Output the (x, y) coordinate of the center of the cell containing the given text.  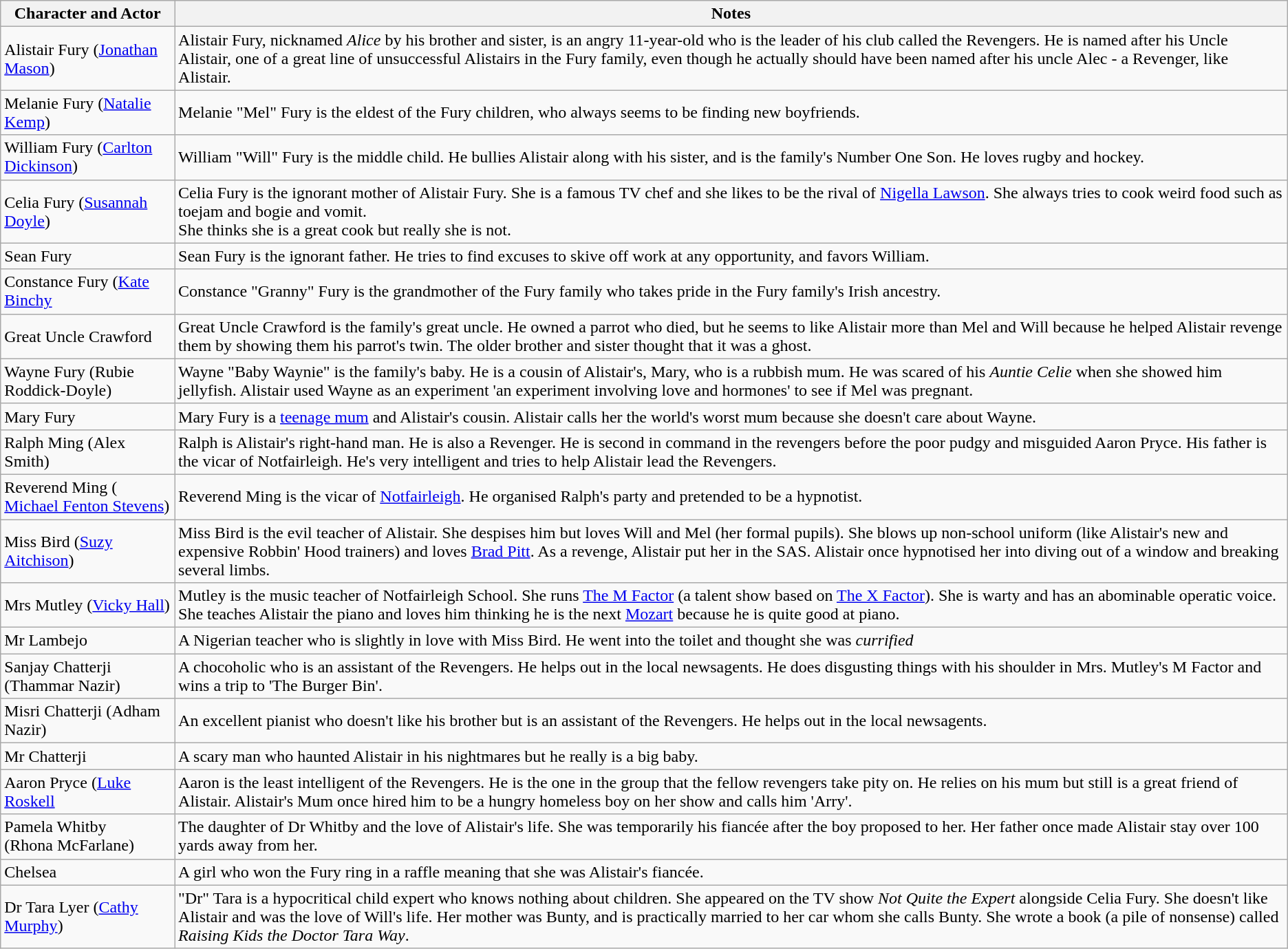
Alistair Fury (Jonathan Mason) (88, 58)
Ralph Ming (Alex Smith) (88, 451)
Great Uncle Crawford (88, 336)
A girl who won the Fury ring in a raffle meaning that she was Alistair's fiancée. (731, 872)
Chelsea (88, 872)
Melanie Fury (Natalie Kemp) (88, 113)
Reverend Ming is the vicar of Notfairleigh. He organised Ralph's party and pretended to be a hypnotist. (731, 497)
Mrs Mutley (Vicky Hall) (88, 606)
Sean Fury is the ignorant father. He tries to find excuses to skive off work at any opportunity, and favors William. (731, 256)
Misri Chatterji (Adham Nazir) (88, 721)
Wayne Fury (Rubie Roddick-Doyle) (88, 381)
Sean Fury (88, 256)
William "Will" Fury is the middle child. He bullies Alistair along with his sister, and is the family's Number One Son. He loves rugby and hockey. (731, 157)
Character and Actor (88, 14)
Notes (731, 14)
Melanie "Mel" Fury is the eldest of the Fury children, who always seems to be finding new boyfriends. (731, 113)
Mr Chatterji (88, 756)
Pamela Whitby(Rhona McFarlane) (88, 837)
Aaron Pryce (Luke Roskell (88, 791)
Sanjay Chatterji (Thammar Nazir) (88, 676)
Miss Bird (Suzy Aitchison) (88, 551)
Mr Lambejo (88, 641)
William Fury (Carlton Dickinson) (88, 157)
Celia Fury (Susannah Doyle) (88, 211)
Dr Tara Lyer (Cathy Murphy) (88, 917)
A scary man who haunted Alistair in his nightmares but he really is a big baby. (731, 756)
Mary Fury is a teenage mum and Alistair's cousin. Alistair calls her the world's worst mum because she doesn't care about Wayne. (731, 416)
An excellent pianist who doesn't like his brother but is an assistant of the Revengers. He helps out in the local newsagents. (731, 721)
Constance Fury (Kate Binchy (88, 292)
Reverend Ming ( Michael Fenton Stevens) (88, 497)
A Nigerian teacher who is slightly in love with Miss Bird. He went into the toilet and thought she was currified (731, 641)
Constance "Granny" Fury is the grandmother of the Fury family who takes pride in the Fury family's Irish ancestry. (731, 292)
Mary Fury (88, 416)
